For the text-containing cell, return its midpoint in (X, Y) coordinate format. 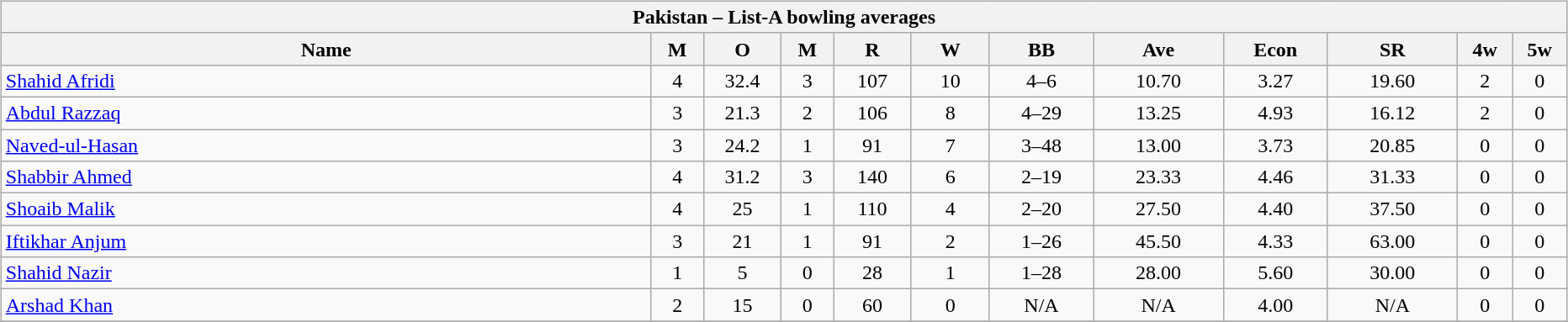
8 (951, 113)
4.00 (1275, 305)
16.12 (1393, 113)
37.50 (1393, 209)
15 (742, 305)
Shabbir Ahmed (326, 177)
6 (951, 177)
Ave (1159, 49)
13.25 (1159, 113)
3.73 (1275, 145)
3–48 (1041, 145)
107 (873, 81)
31.2 (742, 177)
63.00 (1393, 241)
Shoaib Malik (326, 209)
32.4 (742, 81)
110 (873, 209)
R (873, 49)
Shahid Afridi (326, 81)
BB (1041, 49)
28.00 (1159, 273)
5w (1539, 49)
Abdul Razzaq (326, 113)
4.33 (1275, 241)
19.60 (1393, 81)
Name (326, 49)
4.46 (1275, 177)
24.2 (742, 145)
45.50 (1159, 241)
5 (742, 273)
4–6 (1041, 81)
4.40 (1275, 209)
4.93 (1275, 113)
13.00 (1159, 145)
23.33 (1159, 177)
Shahid Nazir (326, 273)
2–20 (1041, 209)
10.70 (1159, 81)
4–29 (1041, 113)
25 (742, 209)
28 (873, 273)
140 (873, 177)
W (951, 49)
5.60 (1275, 273)
4w (1486, 49)
30.00 (1393, 273)
Iftikhar Anjum (326, 241)
Arshad Khan (326, 305)
20.85 (1393, 145)
7 (951, 145)
Pakistan – List-A bowling averages (784, 17)
27.50 (1159, 209)
106 (873, 113)
10 (951, 81)
Econ (1275, 49)
60 (873, 305)
21 (742, 241)
31.33 (1393, 177)
1–28 (1041, 273)
3.27 (1275, 81)
2–19 (1041, 177)
21.3 (742, 113)
1–26 (1041, 241)
Naved-ul-Hasan (326, 145)
SR (1393, 49)
O (742, 49)
